Extract the [X, Y] coordinate from the center of the cell holding the provided text.  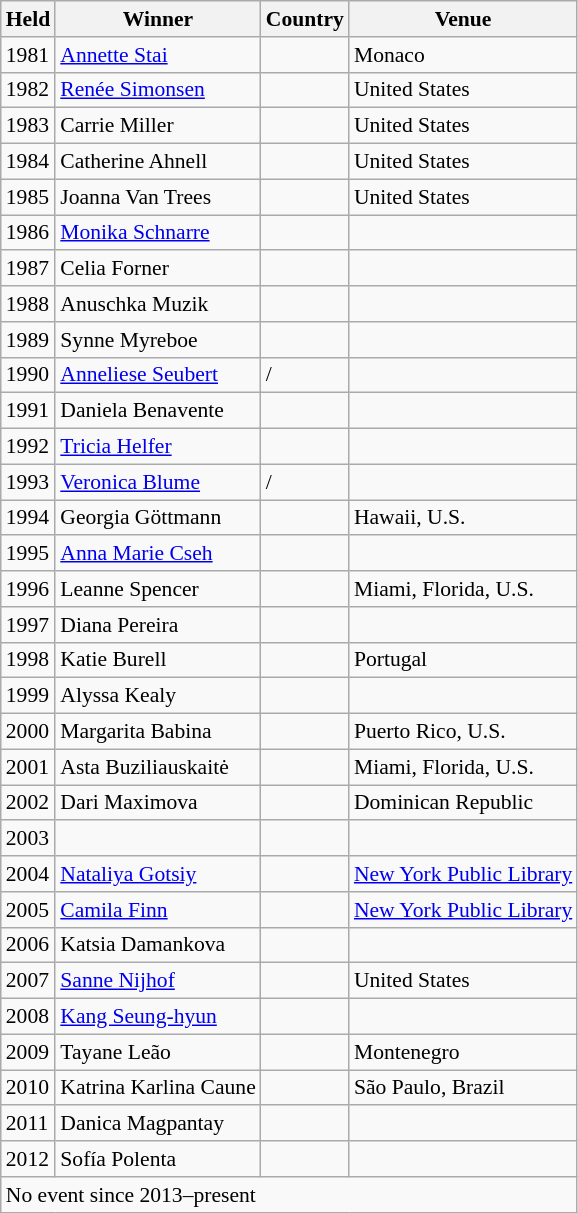
No event since 2013–present [290, 1195]
Veronica Blume [158, 482]
2002 [28, 803]
Katie Burell [158, 660]
Hawaii, U.S. [463, 518]
1998 [28, 660]
2006 [28, 945]
Catherine Ahnell [158, 162]
Venue [463, 19]
1994 [28, 518]
Nataliya Gotsiy [158, 874]
Katrina Karlina Caune [158, 1088]
Renée Simonsen [158, 90]
Anna Marie Cseh [158, 554]
Held [28, 19]
2012 [28, 1159]
Puerto Rico, U.S. [463, 732]
1999 [28, 696]
2009 [28, 1052]
Annette Stai [158, 55]
Sofía Polenta [158, 1159]
2007 [28, 981]
Anuschka Muzik [158, 304]
Camila Finn [158, 910]
1992 [28, 447]
Joanna Van Trees [158, 197]
Daniela Benavente [158, 411]
1995 [28, 554]
Montenegro [463, 1052]
Dari Maximova [158, 803]
1996 [28, 589]
Monika Schnarre [158, 233]
1990 [28, 375]
2004 [28, 874]
2005 [28, 910]
Celia Forner [158, 269]
1997 [28, 625]
1982 [28, 90]
Tayane Leão [158, 1052]
2003 [28, 839]
1989 [28, 340]
1993 [28, 482]
Monaco [463, 55]
Portugal [463, 660]
Kang Seung-hyun [158, 1017]
Sanne Nijhof [158, 981]
1986 [28, 233]
2011 [28, 1124]
Asta Buziliauskaitė [158, 767]
Synne Myreboe [158, 340]
2010 [28, 1088]
1984 [28, 162]
Carrie Miller [158, 126]
1991 [28, 411]
1985 [28, 197]
1987 [28, 269]
Leanne Spencer [158, 589]
Country [305, 19]
Diana Pereira [158, 625]
1988 [28, 304]
Katsia Damankova [158, 945]
Alyssa Kealy [158, 696]
2000 [28, 732]
São Paulo, Brazil [463, 1088]
Danica Magpantay [158, 1124]
2008 [28, 1017]
Anneliese Seubert [158, 375]
Dominican Republic [463, 803]
1983 [28, 126]
Georgia Göttmann [158, 518]
Margarita Babina [158, 732]
Winner [158, 19]
1981 [28, 55]
2001 [28, 767]
Tricia Helfer [158, 447]
